Return the (X, Y) coordinate for the center point of the cell that contains the specified text.  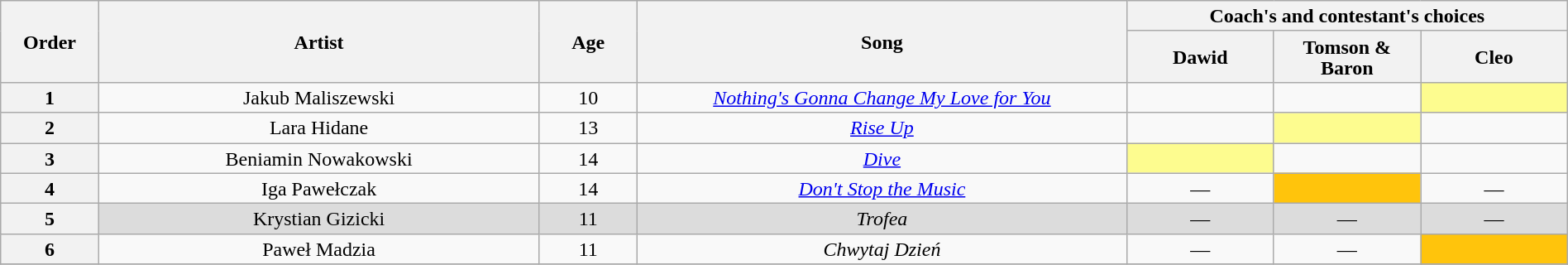
2 (50, 128)
6 (50, 248)
Age (588, 41)
Order (50, 41)
13 (588, 128)
Trofea (882, 219)
Dive (882, 157)
Artist (319, 41)
Chwytaj Dzień (882, 248)
Cleo (1494, 56)
Tomson & Baron (1347, 56)
Rise Up (882, 128)
4 (50, 189)
3 (50, 157)
Song (882, 41)
1 (50, 98)
Coach's and contestant's choices (1346, 17)
Iga Pawełczak (319, 189)
Lara Hidane (319, 128)
Don't Stop the Music (882, 189)
Dawid (1200, 56)
Nothing's Gonna Change My Love for You (882, 98)
Beniamin Nowakowski (319, 157)
Krystian Gizicki (319, 219)
5 (50, 219)
Jakub Maliszewski (319, 98)
Paweł Madzia (319, 248)
10 (588, 98)
